Identify which cell holds the provided text, then report its [X, Y] central coordinate. 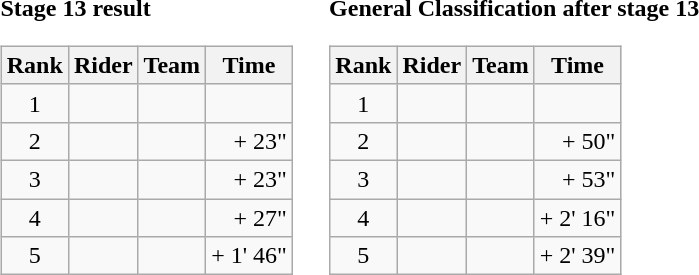
+ 53" [578, 179]
+ 50" [578, 141]
+ 1' 46" [250, 256]
+ 27" [250, 217]
+ 2' 39" [578, 256]
+ 2' 16" [578, 217]
